Scan for the cell matching the given text and deliver its [x, y] coordinate at center. 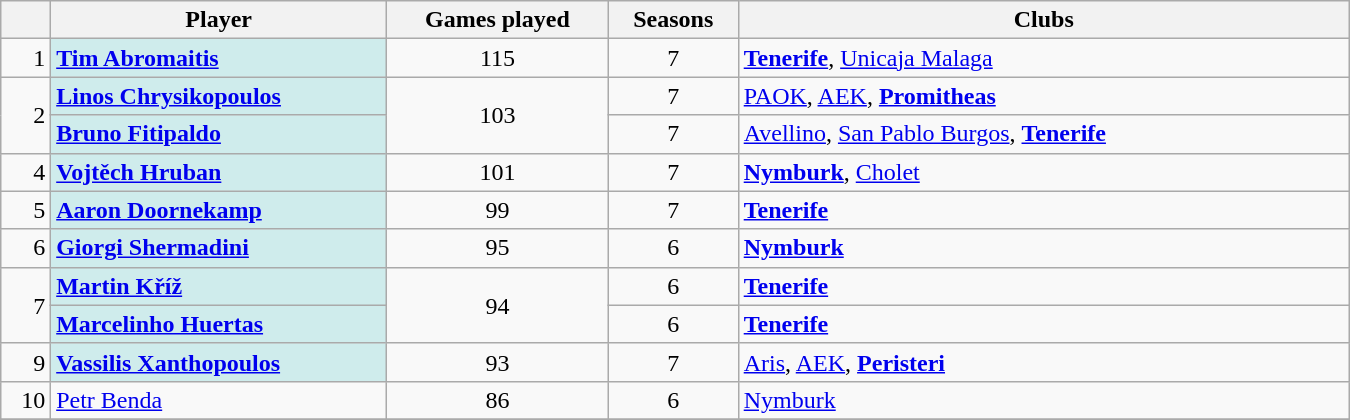
2 [26, 115]
Tim Abromaitis [219, 58]
Seasons [673, 20]
Bruno Fitipaldo [219, 134]
PAOK, AEK, Promitheas [1044, 96]
94 [498, 305]
Petr Benda [219, 400]
103 [498, 115]
Giorgi Shermadini [219, 248]
Marcelinho Huertas [219, 324]
Avellino, San Pablo Burgos, Tenerife [1044, 134]
Tenerife, Unicaja Malaga [1044, 58]
1 [26, 58]
4 [26, 172]
86 [498, 400]
Aris, AEK, Peristeri [1044, 362]
Vassilis Xanthopoulos [219, 362]
Martin Kříž [219, 286]
101 [498, 172]
115 [498, 58]
95 [498, 248]
Aaron Doornekamp [219, 210]
Vojtěch Hruban [219, 172]
Nymburk, Cholet [1044, 172]
Clubs [1044, 20]
Linos Chrysikopoulos [219, 96]
5 [26, 210]
Player [219, 20]
93 [498, 362]
99 [498, 210]
Games played [498, 20]
10 [26, 400]
9 [26, 362]
